Return the [X, Y] coordinate for the center point of the cell that contains the specified text.  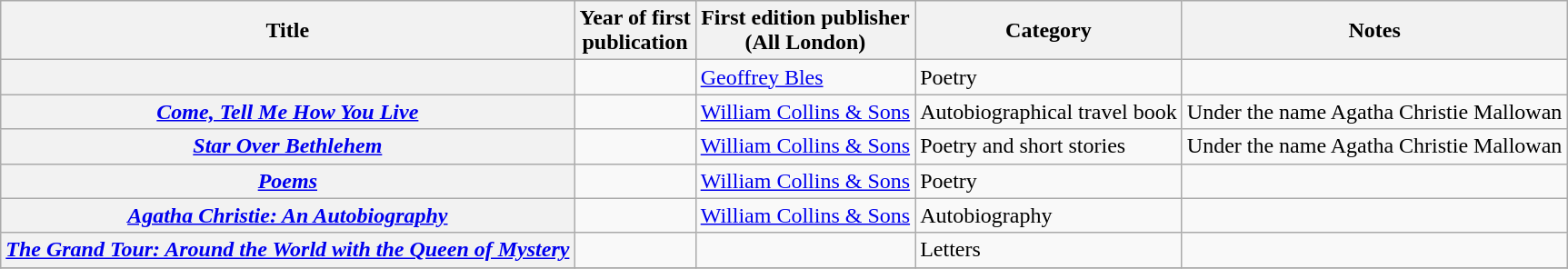
Poetry and short stories [1049, 146]
The Grand Tour: Around the World with the Queen of Mystery [287, 250]
Autobiography [1049, 215]
Year of firstpublication [634, 31]
Poems [287, 181]
Agatha Christie: An Autobiography [287, 215]
Autobiographical travel book [1049, 112]
Come, Tell Me How You Live [287, 112]
First edition publisher(All London) [805, 31]
Geoffrey Bles [805, 77]
Category [1049, 31]
Notes [1374, 31]
Star Over Bethlehem [287, 146]
Letters [1049, 250]
Title [287, 31]
